Search for the cell housing the specified text and yield its [X, Y] center coordinate. 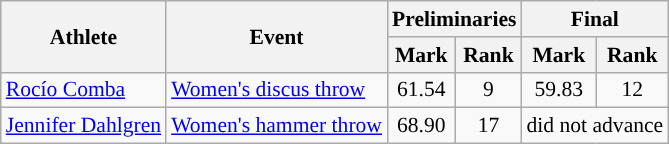
68.90 [421, 126]
12 [632, 90]
17 [488, 126]
9 [488, 90]
Event [276, 36]
Women's discus throw [276, 90]
Rocío Comba [84, 90]
Women's hammer throw [276, 126]
59.83 [558, 90]
Athlete [84, 36]
61.54 [421, 90]
Final [594, 19]
did not advance [594, 126]
Preliminaries [454, 19]
Jennifer Dahlgren [84, 126]
